Scan for the cell matching the given text and deliver its [x, y] coordinate at center. 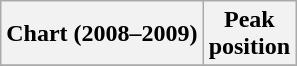
Peakposition [249, 34]
Chart (2008–2009) [102, 34]
